Search for the cell housing the specified text and yield its [X, Y] center coordinate. 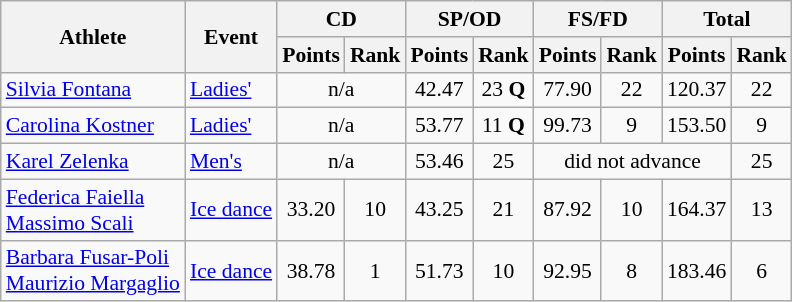
92.95 [568, 270]
120.37 [696, 90]
42.47 [439, 90]
Barbara Fusar-Poli Maurizio Margaglio [93, 270]
183.46 [696, 270]
CD [341, 19]
8 [632, 270]
Event [231, 36]
33.20 [311, 210]
53.77 [439, 126]
21 [504, 210]
164.37 [696, 210]
51.73 [439, 270]
Silvia Fontana [93, 90]
SP/OD [469, 19]
23 Q [504, 90]
Federica Faiella Massimo Scali [93, 210]
11 Q [504, 126]
43.25 [439, 210]
FS/FD [598, 19]
53.46 [439, 162]
87.92 [568, 210]
Total [727, 19]
153.50 [696, 126]
Athlete [93, 36]
1 [376, 270]
99.73 [568, 126]
6 [762, 270]
77.90 [568, 90]
13 [762, 210]
Men's [231, 162]
38.78 [311, 270]
Carolina Kostner [93, 126]
did not advance [633, 162]
Karel Zelenka [93, 162]
